For the text-containing cell, return its midpoint in (X, Y) coordinate format. 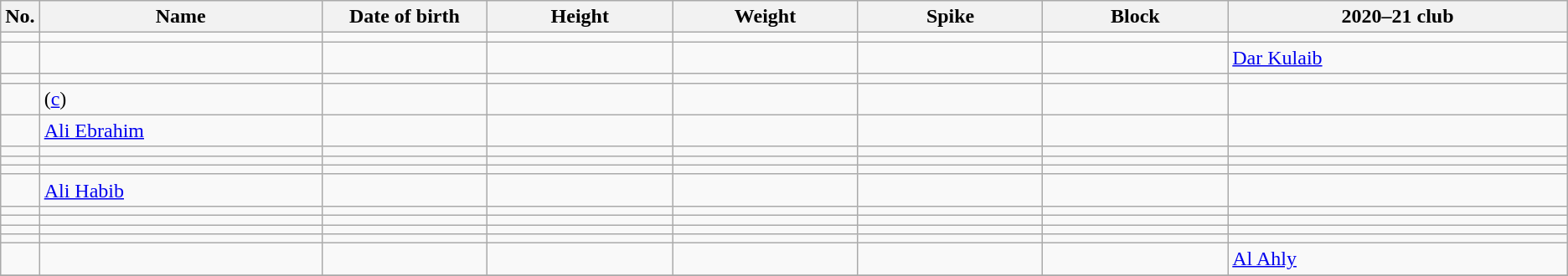
Height (580, 17)
Name (181, 17)
No. (20, 17)
Al Ahly (1397, 259)
Block (1136, 17)
Spike (950, 17)
2020–21 club (1397, 17)
Date of birth (404, 17)
Weight (766, 17)
Dar Kulaib (1397, 58)
Ali Habib (181, 190)
Ali Ebrahim (181, 130)
(c) (181, 99)
